Search for the cell housing the specified text and yield its [x, y] center coordinate. 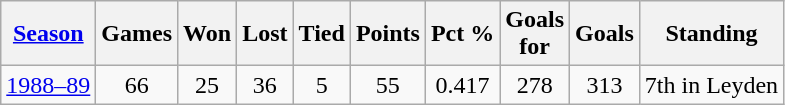
Standing [711, 34]
Pct % [462, 34]
7th in Leyden [711, 85]
Games [137, 34]
55 [388, 85]
Tied [322, 34]
25 [208, 85]
Won [208, 34]
66 [137, 85]
Goals [605, 34]
Season [48, 34]
0.417 [462, 85]
278 [535, 85]
Lost [265, 34]
Points [388, 34]
Goalsfor [535, 34]
5 [322, 85]
313 [605, 85]
1988–89 [48, 85]
36 [265, 85]
